Locate the cell with the specified text and output its (X, Y) center coordinate. 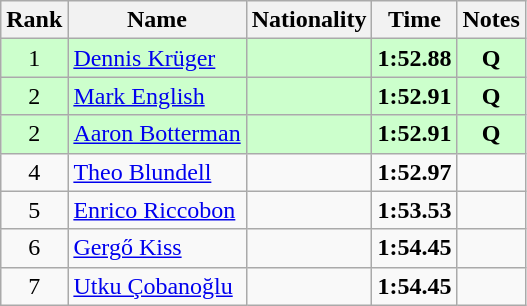
1:52.97 (414, 172)
6 (34, 248)
Time (414, 20)
Mark English (157, 96)
Enrico Riccobon (157, 210)
Nationality (309, 20)
Theo Blundell (157, 172)
1 (34, 58)
Gergő Kiss (157, 248)
1:53.53 (414, 210)
7 (34, 286)
Notes (491, 20)
Name (157, 20)
4 (34, 172)
Aaron Botterman (157, 134)
5 (34, 210)
Rank (34, 20)
Utku Çobanoğlu (157, 286)
1:52.88 (414, 58)
Dennis Krüger (157, 58)
